Find where the given text appears and provide that cell's center as [X, Y] coordinate. 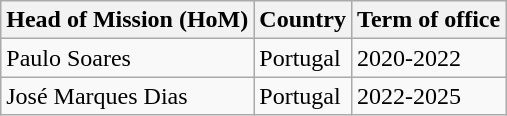
José Marques Dias [128, 96]
Head of Mission (HoM) [128, 20]
Country [303, 20]
Term of office [429, 20]
2020-2022 [429, 58]
Paulo Soares [128, 58]
2022-2025 [429, 96]
